Return (x, y) of the center of cell containing provided text 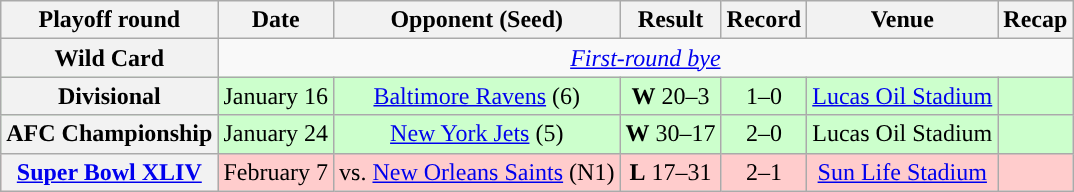
Recap (1036, 20)
Super Bowl XLIV (110, 172)
2–1 (764, 172)
Venue (902, 20)
W 30–17 (670, 134)
Opponent (Seed) (477, 20)
New York Jets (5) (477, 134)
Sun Life Stadium (902, 172)
Result (670, 20)
vs. New Orleans Saints (N1) (477, 172)
1–0 (764, 96)
January 16 (276, 96)
Playoff round (110, 20)
W 20–3 (670, 96)
Divisional (110, 96)
Date (276, 20)
Wild Card (110, 58)
Record (764, 20)
February 7 (276, 172)
January 24 (276, 134)
2–0 (764, 134)
Baltimore Ravens (6) (477, 96)
AFC Championship (110, 134)
L 17–31 (670, 172)
First-round bye (646, 58)
